Detect which cell encompasses the target text, then output its (x, y) center coordinate. 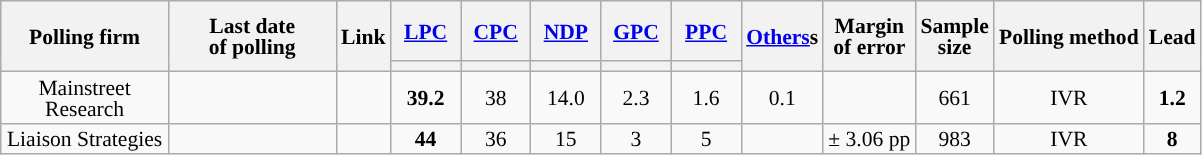
± 3.06 pp (869, 138)
14.0 (566, 97)
Lead (1172, 36)
Otherss (782, 36)
PPC (706, 31)
38 (496, 97)
Polling firm (85, 36)
36 (496, 138)
15 (566, 138)
661 (954, 97)
44 (426, 138)
1.2 (1172, 97)
983 (954, 138)
LPC (426, 31)
Liaison Strategies (85, 138)
NDP (566, 31)
3 (636, 138)
GPC (636, 31)
Last dateof polling (252, 36)
5 (706, 138)
39.2 (426, 97)
8 (1172, 138)
Mainstreet Research (85, 97)
CPC (496, 31)
Link (364, 36)
2.3 (636, 97)
Samplesize (954, 36)
1.6 (706, 97)
Polling method (1069, 36)
Marginof error (869, 36)
0.1 (782, 97)
